Determine the (x, y) coordinate at the center of the cell enclosing the given text.  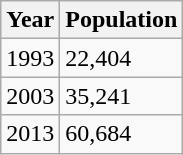
22,404 (122, 58)
1993 (30, 58)
60,684 (122, 134)
2013 (30, 134)
Population (122, 20)
35,241 (122, 96)
2003 (30, 96)
Year (30, 20)
